From the cell containing the given text, extract its center point as [x, y] coordinate. 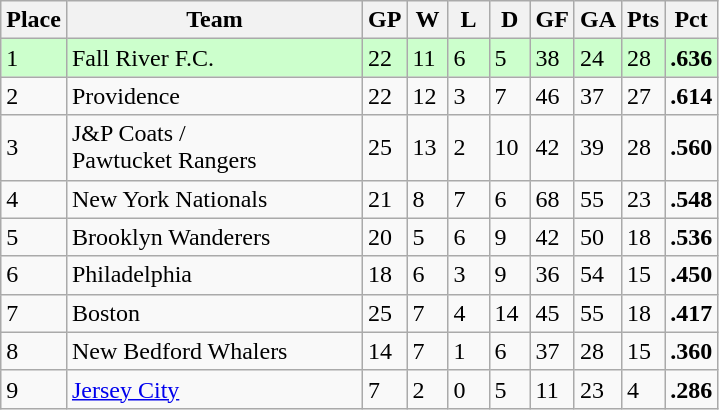
12 [428, 96]
68 [552, 199]
J&P Coats /Pawtucket Rangers [214, 148]
10 [510, 148]
.548 [692, 199]
.614 [692, 96]
Boston [214, 313]
.536 [692, 237]
W [428, 20]
Pct [692, 20]
Pts [644, 20]
0 [468, 389]
.560 [692, 148]
21 [385, 199]
27 [644, 96]
Place [34, 20]
.360 [692, 351]
38 [552, 58]
L [468, 20]
20 [385, 237]
.636 [692, 58]
Jersey City [214, 389]
46 [552, 96]
50 [598, 237]
24 [598, 58]
54 [598, 275]
Brooklyn Wanderers [214, 237]
36 [552, 275]
.450 [692, 275]
New Bedford Whalers [214, 351]
Fall River F.C. [214, 58]
.417 [692, 313]
Team [214, 20]
.286 [692, 389]
GF [552, 20]
D [510, 20]
New York Nationals [214, 199]
Providence [214, 96]
GP [385, 20]
39 [598, 148]
GA [598, 20]
45 [552, 313]
Philadelphia [214, 275]
13 [428, 148]
